Scan for the cell matching the given text and deliver its [x, y] coordinate at center. 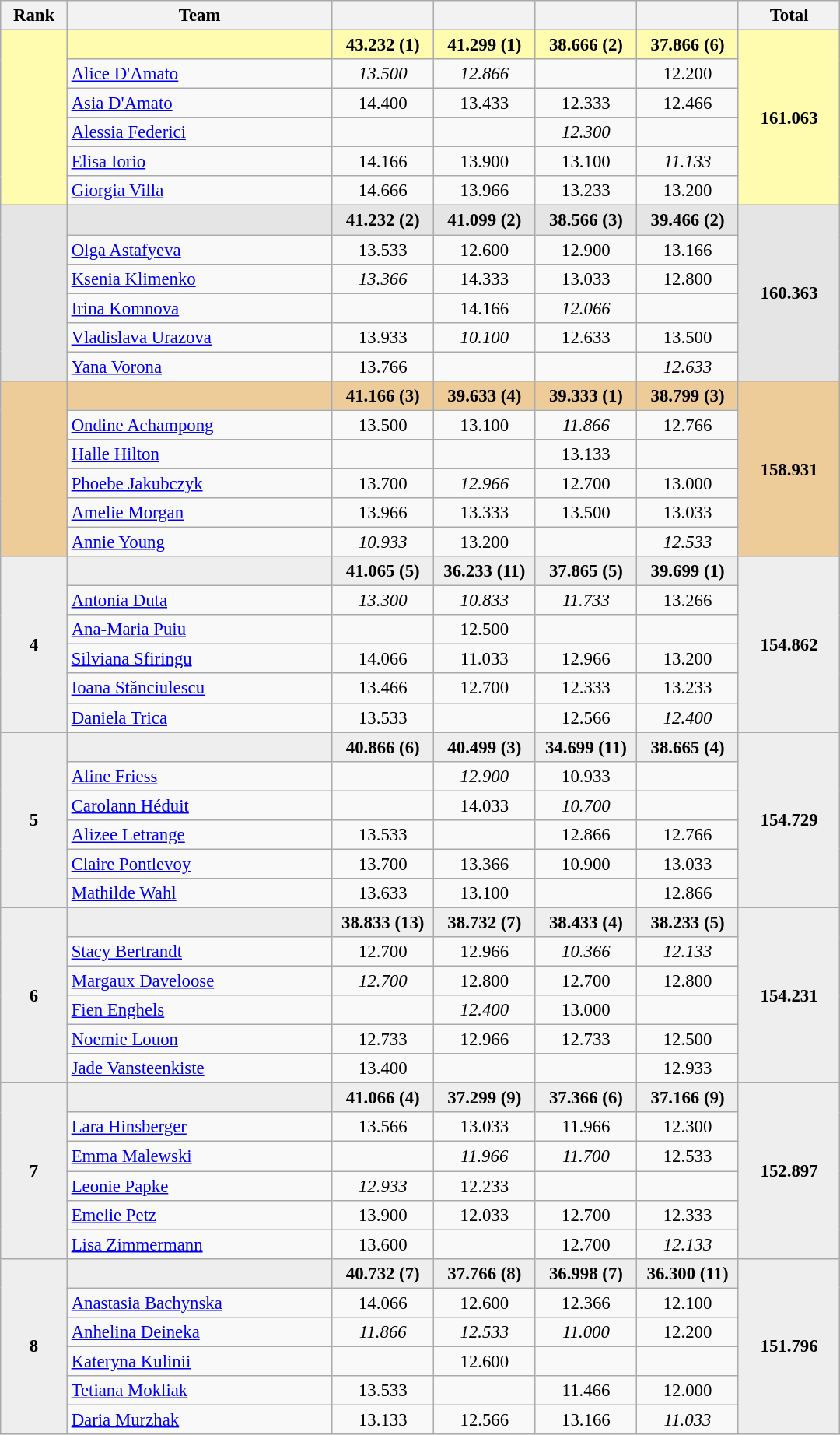
11.700 [586, 1156]
Amelie Morgan [199, 513]
Alizee Letrange [199, 835]
11.133 [688, 162]
Fien Enghels [199, 1010]
Alessia Federici [199, 132]
Emma Malewski [199, 1156]
154.862 [789, 644]
Anhelina Deineka [199, 1332]
Carolann Héduit [199, 805]
12.033 [485, 1215]
5 [34, 820]
Lisa Zimmermann [199, 1244]
Irina Komnova [199, 308]
Kateryna Kulinii [199, 1361]
Phoebe Jakubczyk [199, 483]
154.231 [789, 995]
7 [34, 1171]
41.299 (1) [485, 45]
Annie Young [199, 542]
Ondine Achampong [199, 425]
Mathilde Wahl [199, 893]
13.566 [383, 1128]
151.796 [789, 1346]
41.066 (4) [383, 1098]
38.666 (2) [586, 45]
Vladislava Urazova [199, 337]
Elisa Iorio [199, 162]
Daniela Trica [199, 717]
38.665 (4) [688, 747]
40.499 (3) [485, 747]
37.166 (9) [688, 1098]
43.232 (1) [383, 45]
41.099 (2) [485, 220]
11.466 [586, 1391]
10.366 [586, 952]
Aline Friess [199, 776]
12.466 [688, 104]
12.233 [485, 1186]
39.466 (2) [688, 220]
36.998 (7) [586, 1273]
13.266 [688, 601]
8 [34, 1346]
Team [199, 16]
14.666 [383, 191]
161.063 [789, 118]
37.299 (9) [485, 1098]
11.733 [586, 601]
11.000 [586, 1332]
12.366 [586, 1303]
Antonia Duta [199, 601]
Asia D'Amato [199, 104]
38.799 (3) [688, 396]
Noemie Louon [199, 1040]
39.333 (1) [586, 396]
40.732 (7) [383, 1273]
40.866 (6) [383, 747]
12.066 [586, 308]
13.466 [383, 689]
Margaux Daveloose [199, 981]
Lara Hinsberger [199, 1128]
12.100 [688, 1303]
37.865 (5) [586, 571]
34.699 (11) [586, 747]
13.400 [383, 1068]
10.100 [485, 337]
Ana-Maria Puiu [199, 630]
12.000 [688, 1391]
37.366 (6) [586, 1098]
4 [34, 644]
10.833 [485, 601]
13.333 [485, 513]
Daria Murzhak [199, 1419]
14.400 [383, 104]
Alice D'Amato [199, 74]
41.232 (2) [383, 220]
160.363 [789, 293]
39.633 (4) [485, 396]
38.433 (4) [586, 922]
41.166 (3) [383, 396]
158.931 [789, 469]
41.065 (5) [383, 571]
Ksenia Klimenko [199, 279]
37.866 (6) [688, 45]
10.700 [586, 805]
Leonie Papke [199, 1186]
Rank [34, 16]
14.033 [485, 805]
14.333 [485, 279]
13.300 [383, 601]
154.729 [789, 820]
Jade Vansteenkiste [199, 1068]
6 [34, 995]
Anastasia Bachynska [199, 1303]
Claire Pontlevoy [199, 864]
38.233 (5) [688, 922]
13.933 [383, 337]
39.699 (1) [688, 571]
38.566 (3) [586, 220]
Ioana Stănciulescu [199, 689]
38.732 (7) [485, 922]
152.897 [789, 1171]
10.900 [586, 864]
36.300 (11) [688, 1273]
13.433 [485, 104]
Emelie Petz [199, 1215]
Halle Hilton [199, 454]
Stacy Bertrandt [199, 952]
13.766 [383, 367]
37.766 (8) [485, 1273]
Olga Astafyeva [199, 250]
Tetiana Mokliak [199, 1391]
13.633 [383, 893]
Silviana Sfiringu [199, 659]
Total [789, 16]
Giorgia Villa [199, 191]
38.833 (13) [383, 922]
Yana Vorona [199, 367]
36.233 (11) [485, 571]
13.600 [383, 1244]
